Return the (x, y) coordinate for the center point of the cell that contains the specified text.  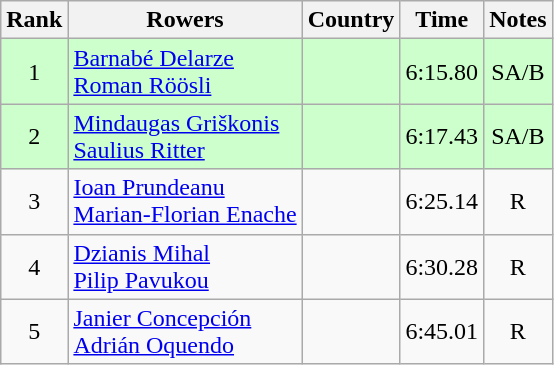
Ioan PrundeanuMarian-Florian Enache (185, 202)
2 (34, 136)
5 (34, 332)
Janier ConcepciónAdrián Oquendo (185, 332)
6:30.28 (442, 266)
4 (34, 266)
Time (442, 20)
Rank (34, 20)
Rowers (185, 20)
6:45.01 (442, 332)
Notes (518, 20)
6:17.43 (442, 136)
3 (34, 202)
Barnabé DelarzeRoman Röösli (185, 72)
Dzianis MihalPilip Pavukou (185, 266)
6:15.80 (442, 72)
6:25.14 (442, 202)
1 (34, 72)
Mindaugas GriškonisSaulius Ritter (185, 136)
Country (351, 20)
